Identify which cell holds the provided text, then report its [x, y] central coordinate. 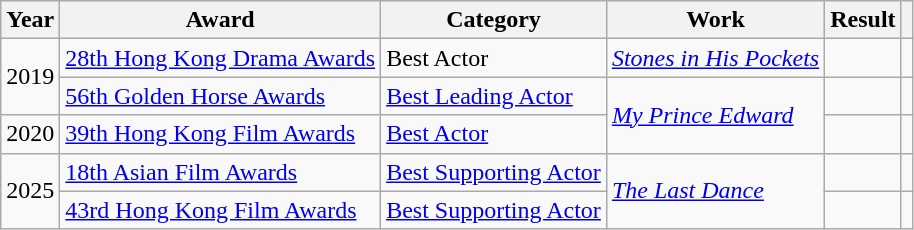
Best Leading Actor [494, 96]
My Prince Edward [715, 115]
Work [715, 20]
18th Asian Film Awards [220, 172]
The Last Dance [715, 191]
43rd Hong Kong Film Awards [220, 210]
Award [220, 20]
Result [863, 20]
Stones in His Pockets [715, 58]
56th Golden Horse Awards [220, 96]
Year [30, 20]
2025 [30, 191]
39th Hong Kong Film Awards [220, 134]
Category [494, 20]
28th Hong Kong Drama Awards [220, 58]
2020 [30, 134]
2019 [30, 77]
